Provide the (X, Y) coordinate of the cell's center where the given text is located.  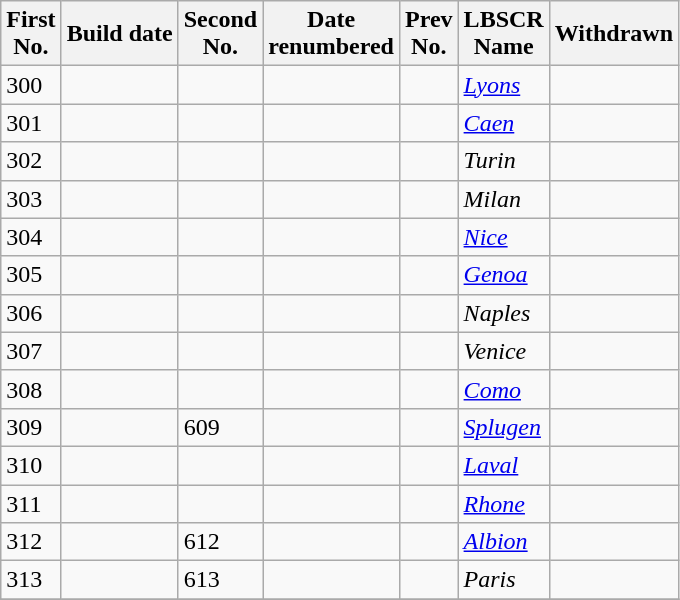
Splugen (504, 427)
302 (31, 161)
Paris (504, 580)
303 (31, 199)
609 (220, 427)
301 (31, 123)
Milan (504, 199)
305 (31, 275)
613 (220, 580)
SecondNo. (220, 34)
308 (31, 389)
Albion (504, 542)
304 (31, 237)
Turin (504, 161)
306 (31, 313)
312 (31, 542)
Laval (504, 465)
Naples (504, 313)
300 (31, 85)
Como (504, 389)
313 (31, 580)
FirstNo. (31, 34)
Build date (120, 34)
Caen (504, 123)
Rhone (504, 503)
309 (31, 427)
LBSCRName (504, 34)
Daterenumbered (332, 34)
311 (31, 503)
310 (31, 465)
Nice (504, 237)
Withdrawn (614, 34)
Lyons (504, 85)
Genoa (504, 275)
307 (31, 351)
Venice (504, 351)
PrevNo. (428, 34)
612 (220, 542)
